Detect which cell encompasses the target text, then output its (X, Y) center coordinate. 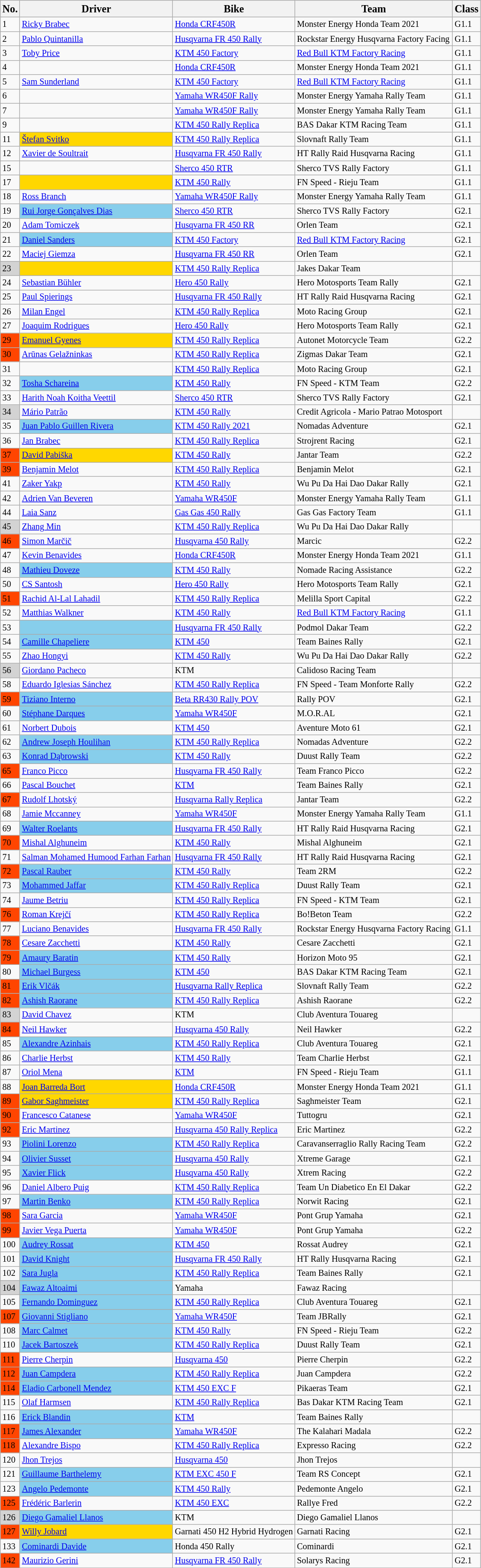
90 (10, 1115)
Martin Benko (96, 1202)
51 (10, 598)
96 (10, 1187)
Guillaume Barthelemy (96, 1474)
Camille Chapeliere (96, 642)
Beta RR430 Rally POV (234, 699)
Pablo Quintanilla (96, 39)
18 (10, 197)
Xtrem Racing (374, 1173)
23 (10, 268)
104 (10, 1288)
123 (10, 1489)
Piolini Lorenzo (96, 1144)
KTM 450 EXC F (234, 1388)
Autonet Motorcycle Team (374, 340)
101 (10, 1259)
95 (10, 1173)
15 (10, 168)
Štefan Svitko (96, 139)
Garnati 450 H2 Hybrid Hydrogen (234, 1532)
Charlie Herbst (96, 1058)
Franco Picco (96, 771)
79 (10, 958)
31 (10, 369)
108 (10, 1331)
98 (10, 1216)
Harith Noah Koitha Veettil (96, 398)
70 (10, 842)
45 (10, 527)
29 (10, 340)
102 (10, 1273)
48 (10, 570)
26 (10, 311)
39 (10, 469)
Zigmas Dakar Team (374, 354)
Ross Branch (96, 197)
Francesco Catanese (96, 1115)
Credit Agricola - Mario Patrao Motosport (374, 412)
112 (10, 1374)
41 (10, 484)
Javier Vega Puerta (96, 1230)
74 (10, 900)
Jaume Betriu (96, 900)
Norbert Dubois (96, 728)
Zhao Hongyi (96, 656)
Rossat Audrey (374, 1245)
Emanuel Gyenes (96, 340)
25 (10, 297)
Adrien Van Beveren (96, 498)
Alexandre Azinhais (96, 1044)
Stéphane Darques (96, 714)
52 (10, 613)
65 (10, 771)
David Chavez (96, 1015)
93 (10, 1144)
62 (10, 742)
Sara Garcia (96, 1216)
Jacek Bartoszek (96, 1345)
Eduardo Iglesias Sánchez (96, 685)
84 (10, 1029)
Rachid Al-Lal Lahadil (96, 598)
99 (10, 1230)
125 (10, 1503)
Gabor Saghmeister (96, 1101)
55 (10, 656)
105 (10, 1302)
142 (10, 1560)
121 (10, 1474)
118 (10, 1446)
Xtreme Garage (374, 1159)
Honda 450 Rally (234, 1546)
86 (10, 1058)
KTM 450 EXC (234, 1503)
Team (374, 9)
Frédéric Barlerin (96, 1503)
Toby Price (96, 53)
1 (10, 24)
115 (10, 1402)
Bas Dakar KTM Racing Team (374, 1402)
Rui Jorge Gonçalves Dias (96, 211)
35 (10, 426)
Konrad Dąbrowski (96, 756)
Luciano Benavides (96, 929)
Solarys Racing (374, 1560)
Willy Jobard (96, 1532)
Saghmeister Team (374, 1101)
2 (10, 39)
Daniel Sanders (96, 240)
Olaf Harmsen (96, 1402)
116 (10, 1417)
Rallye Fred (374, 1503)
Matthias Walkner (96, 613)
76 (10, 915)
Gas Gas Factory Team (374, 512)
81 (10, 986)
Caravanserraglio Rally Racing Team (374, 1144)
Audrey Rossat (96, 1245)
88 (10, 1087)
Team 2RM (374, 871)
78 (10, 943)
Fernando Dominguez (96, 1302)
Walter Roelants (96, 828)
KTM EXC 450 F (234, 1474)
Ricky Brabec (96, 24)
30 (10, 354)
Rockstar Energy Husqvarna Factory Racing (374, 929)
114 (10, 1388)
Arūnas Gelažninkas (96, 354)
David Knight (96, 1259)
32 (10, 383)
Angelo Pedemonte (96, 1489)
Juan Pablo Guillen Rivera (96, 426)
Aventure Moto 61 (374, 728)
69 (10, 828)
Pascal Bouchet (96, 785)
4 (10, 67)
HT Rally Husqvarna Racing (374, 1259)
Fawaz Racing (374, 1288)
Maciej Giemza (96, 254)
Husqvarna 450 Rally Replica (234, 1130)
Sam Sunderland (96, 82)
33 (10, 398)
63 (10, 756)
Mathieu Doveze (96, 570)
Team JBRally (374, 1316)
61 (10, 728)
56 (10, 671)
92 (10, 1130)
9 (10, 125)
Gas Gas 450 Rally (234, 512)
12 (10, 154)
Jan Brabec (96, 441)
83 (10, 1015)
Paul Spierings (96, 297)
37 (10, 455)
Erik Vlčák (96, 986)
Team Charlie Herbst (374, 1058)
72 (10, 871)
117 (10, 1431)
Eladio Carbonell Mendez (96, 1388)
Garnati Racing (374, 1532)
5 (10, 82)
Strojrent Racing (374, 441)
Roman Krejčí (96, 915)
42 (10, 498)
100 (10, 1245)
17 (10, 182)
77 (10, 929)
Erick Blandin (96, 1417)
Milan Engel (96, 311)
Oriol Mena (96, 1072)
Joaquim Rodrigues (96, 326)
Class (466, 9)
19 (10, 211)
Mohammed Jaffar (96, 886)
94 (10, 1159)
Cominardi Davide (96, 1546)
Alexandre Bispo (96, 1446)
59 (10, 699)
Calidoso Racing Team (374, 671)
21 (10, 240)
27 (10, 326)
Zhang Min (96, 527)
Driver (96, 9)
3 (10, 53)
50 (10, 584)
Maurizio Gerini (96, 1560)
Sebastian Bühler (96, 283)
Tuttogru (374, 1115)
34 (10, 412)
Daniel Albero Puig (96, 1187)
82 (10, 1001)
Rally POV (374, 699)
44 (10, 512)
Expresso Racing (374, 1446)
89 (10, 1101)
47 (10, 555)
Norwit Racing (374, 1202)
Zaker Yakp (96, 484)
126 (10, 1517)
110 (10, 1345)
Bo!Beton Team (374, 915)
David Pabiška (96, 455)
Simon Marčič (96, 541)
Team Un Diabetico En El Dakar (374, 1187)
Yamaha (234, 1288)
Team RS Concept (374, 1474)
133 (10, 1546)
Salman Mohamed Humood Farhan Farhan (96, 857)
Jakes Dakar Team (374, 268)
James Alexander (96, 1431)
Team Franco Picco (374, 771)
Fawaz Altoaimi (96, 1288)
Tiziano Interno (96, 699)
36 (10, 441)
87 (10, 1072)
Marcic (374, 541)
Cominardi (374, 1546)
67 (10, 799)
Nomade Racing Assistance (374, 570)
Tosha Schareina (96, 383)
No. (10, 9)
11 (10, 139)
The Kalahari Madala (374, 1431)
KTM 450 Rally 2021 (234, 426)
46 (10, 541)
66 (10, 785)
60 (10, 714)
85 (10, 1044)
Rockstar Energy Husqvarna Factory Facing (374, 39)
Olivier Susset (96, 1159)
CS Santosh (96, 584)
Michael Burgess (96, 972)
80 (10, 972)
20 (10, 225)
58 (10, 685)
Pedemonte Angelo (374, 1489)
111 (10, 1359)
Horizon Moto 95 (374, 958)
7 (10, 110)
Joan Barreda Bort (96, 1087)
Amaury Baratin (96, 958)
M.O.R.AL (374, 714)
Laia Sanz (96, 512)
68 (10, 814)
71 (10, 857)
Sara Jugla (96, 1273)
54 (10, 642)
Adam Tomiczek (96, 225)
Giovanni Stigliano (96, 1316)
Bike (234, 9)
Pikaeras Team (374, 1388)
Marc Calmet (96, 1331)
22 (10, 254)
Xavier de Soultrait (96, 154)
127 (10, 1532)
53 (10, 627)
Jamie Mccanney (96, 814)
6 (10, 96)
Giordano Pacheco (96, 671)
120 (10, 1460)
Xavier Flick (96, 1173)
97 (10, 1202)
Mário Patrão (96, 412)
FN Speed - Team Monforte Rally (374, 685)
Kevin Benavides (96, 555)
107 (10, 1316)
Pascal Rauber (96, 871)
24 (10, 283)
Melilla Sport Capital (374, 598)
Andrew Joseph Houlihan (96, 742)
Rudolf Lhotský (96, 799)
Podmol Dakar Team (374, 627)
73 (10, 886)
